Output the [X, Y] coordinate of the center of the cell containing the given text.  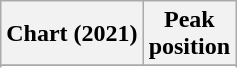
Peakposition [189, 34]
Chart (2021) [72, 34]
